Return the (X, Y) coordinate for the center point of the cell that contains the specified text.  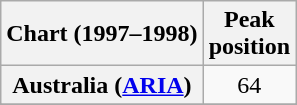
Chart (1997–1998) (102, 34)
Australia (ARIA) (102, 85)
64 (249, 85)
Peakposition (249, 34)
